Return [X, Y] of the center of cell containing provided text 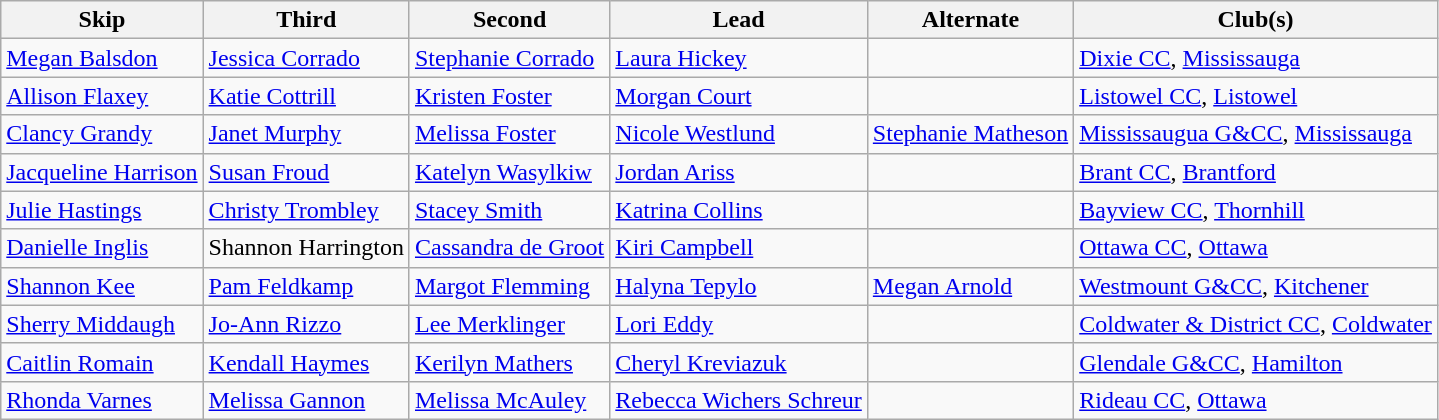
Sherry Middaugh [102, 324]
Megan Balsdon [102, 58]
Kerilyn Mathers [509, 362]
Danielle Inglis [102, 248]
Melissa McAuley [509, 400]
Melissa Gannon [306, 400]
Julie Hastings [102, 210]
Mississaugua G&CC, Mississauga [1256, 134]
Stephanie Corrado [509, 58]
Jordan Ariss [739, 172]
Dixie CC, Mississauga [1256, 58]
Kendall Haymes [306, 362]
Rhonda Varnes [102, 400]
Shannon Harrington [306, 248]
Katie Cottrill [306, 96]
Glendale G&CC, Hamilton [1256, 362]
Morgan Court [739, 96]
Lead [739, 20]
Nicole Westlund [739, 134]
Laura Hickey [739, 58]
Margot Flemming [509, 286]
Jessica Corrado [306, 58]
Cheryl Kreviazuk [739, 362]
Caitlin Romain [102, 362]
Halyna Tepylo [739, 286]
Megan Arnold [970, 286]
Jo-Ann Rizzo [306, 324]
Second [509, 20]
Brant CC, Brantford [1256, 172]
Bayview CC, Thornhill [1256, 210]
Westmount G&CC, Kitchener [1256, 286]
Stacey Smith [509, 210]
Janet Murphy [306, 134]
Christy Trombley [306, 210]
Katrina Collins [739, 210]
Cassandra de Groot [509, 248]
Stephanie Matheson [970, 134]
Skip [102, 20]
Listowel CC, Listowel [1256, 96]
Allison Flaxey [102, 96]
Rebecca Wichers Schreur [739, 400]
Pam Feldkamp [306, 286]
Kiri Campbell [739, 248]
Shannon Kee [102, 286]
Jacqueline Harrison [102, 172]
Third [306, 20]
Kristen Foster [509, 96]
Clancy Grandy [102, 134]
Katelyn Wasylkiw [509, 172]
Ottawa CC, Ottawa [1256, 248]
Rideau CC, Ottawa [1256, 400]
Lori Eddy [739, 324]
Alternate [970, 20]
Melissa Foster [509, 134]
Club(s) [1256, 20]
Lee Merklinger [509, 324]
Susan Froud [306, 172]
Coldwater & District CC, Coldwater [1256, 324]
